Scan for the cell matching the given text and deliver its [X, Y] coordinate at center. 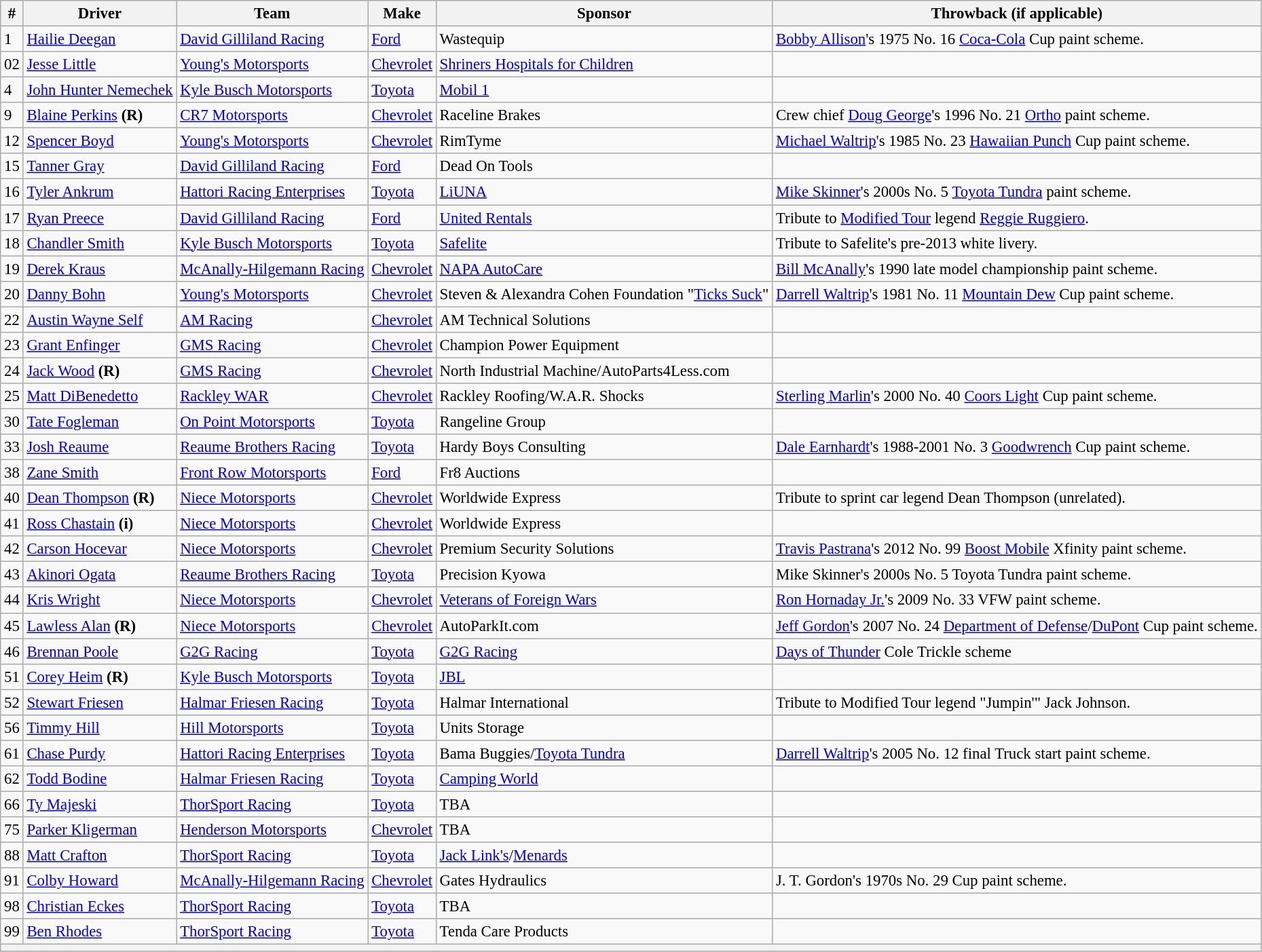
Travis Pastrana's 2012 No. 99 Boost Mobile Xfinity paint scheme. [1017, 549]
Tyler Ankrum [100, 192]
Kris Wright [100, 601]
Grant Enfinger [100, 345]
61 [12, 753]
Michael Waltrip's 1985 No. 23 Hawaiian Punch Cup paint scheme. [1017, 141]
62 [12, 779]
John Hunter Nemechek [100, 90]
Bill McAnally's 1990 late model championship paint scheme. [1017, 269]
Dean Thompson (R) [100, 498]
17 [12, 218]
Tribute to Modified Tour legend "Jumpin'" Jack Johnson. [1017, 702]
12 [12, 141]
Mobil 1 [604, 90]
CR7 Motorsports [272, 115]
Zane Smith [100, 473]
Tate Fogleman [100, 421]
02 [12, 64]
Make [402, 14]
J. T. Gordon's 1970s No. 29 Cup paint scheme. [1017, 881]
Driver [100, 14]
Matt DiBenedetto [100, 396]
18 [12, 243]
43 [12, 575]
Hailie Deegan [100, 39]
Throwback (if applicable) [1017, 14]
Henderson Motorsports [272, 830]
Austin Wayne Self [100, 320]
23 [12, 345]
Lawless Alan (R) [100, 626]
Colby Howard [100, 881]
Jack Wood (R) [100, 370]
Parker Kligerman [100, 830]
Champion Power Equipment [604, 345]
Hardy Boys Consulting [604, 447]
Veterans of Foreign Wars [604, 601]
Camping World [604, 779]
19 [12, 269]
Tribute to sprint car legend Dean Thompson (unrelated). [1017, 498]
Front Row Motorsports [272, 473]
56 [12, 728]
Josh Reaume [100, 447]
Ryan Preece [100, 218]
16 [12, 192]
Shriners Hospitals for Children [604, 64]
Tribute to Safelite's pre-2013 white livery. [1017, 243]
Jesse Little [100, 64]
Carson Hocevar [100, 549]
Safelite [604, 243]
NAPA AutoCare [604, 269]
Days of Thunder Cole Trickle scheme [1017, 651]
Derek Kraus [100, 269]
Corey Heim (R) [100, 677]
Darrell Waltrip's 1981 No. 11 Mountain Dew Cup paint scheme. [1017, 294]
JBL [604, 677]
66 [12, 804]
91 [12, 881]
Tenda Care Products [604, 932]
4 [12, 90]
Wastequip [604, 39]
Spencer Boyd [100, 141]
Akinori Ogata [100, 575]
98 [12, 907]
41 [12, 524]
30 [12, 421]
22 [12, 320]
Timmy Hill [100, 728]
Sterling Marlin's 2000 No. 40 Coors Light Cup paint scheme. [1017, 396]
Fr8 Auctions [604, 473]
# [12, 14]
99 [12, 932]
Precision Kyowa [604, 575]
United Rentals [604, 218]
38 [12, 473]
Jack Link's/Menards [604, 856]
Bobby Allison's 1975 No. 16 Coca-Cola Cup paint scheme. [1017, 39]
88 [12, 856]
On Point Motorsports [272, 421]
42 [12, 549]
Gates Hydraulics [604, 881]
Team [272, 14]
46 [12, 651]
Halmar International [604, 702]
44 [12, 601]
Ron Hornaday Jr.'s 2009 No. 33 VFW paint scheme. [1017, 601]
Chandler Smith [100, 243]
Christian Eckes [100, 907]
Danny Bohn [100, 294]
Rackley WAR [272, 396]
15 [12, 166]
AutoParkIt.com [604, 626]
AM Racing [272, 320]
Rackley Roofing/W.A.R. Shocks [604, 396]
Raceline Brakes [604, 115]
Matt Crafton [100, 856]
52 [12, 702]
Steven & Alexandra Cohen Foundation "Ticks Suck" [604, 294]
40 [12, 498]
Rangeline Group [604, 421]
Ross Chastain (i) [100, 524]
North Industrial Machine/AutoParts4Less.com [604, 370]
9 [12, 115]
33 [12, 447]
24 [12, 370]
Darrell Waltrip's 2005 No. 12 final Truck start paint scheme. [1017, 753]
25 [12, 396]
Bama Buggies/Toyota Tundra [604, 753]
LiUNA [604, 192]
45 [12, 626]
Units Storage [604, 728]
Sponsor [604, 14]
20 [12, 294]
Premium Security Solutions [604, 549]
AM Technical Solutions [604, 320]
RimTyme [604, 141]
51 [12, 677]
Dale Earnhardt's 1988-2001 No. 3 Goodwrench Cup paint scheme. [1017, 447]
Hill Motorsports [272, 728]
Jeff Gordon's 2007 No. 24 Department of Defense/DuPont Cup paint scheme. [1017, 626]
Ben Rhodes [100, 932]
Stewart Friesen [100, 702]
Dead On Tools [604, 166]
1 [12, 39]
Tribute to Modified Tour legend Reggie Ruggiero. [1017, 218]
Todd Bodine [100, 779]
Blaine Perkins (R) [100, 115]
Tanner Gray [100, 166]
Brennan Poole [100, 651]
Chase Purdy [100, 753]
75 [12, 830]
Ty Majeski [100, 804]
Crew chief Doug George's 1996 No. 21 Ortho paint scheme. [1017, 115]
